Determine the (X, Y) coordinate at the center of the cell enclosing the given text.  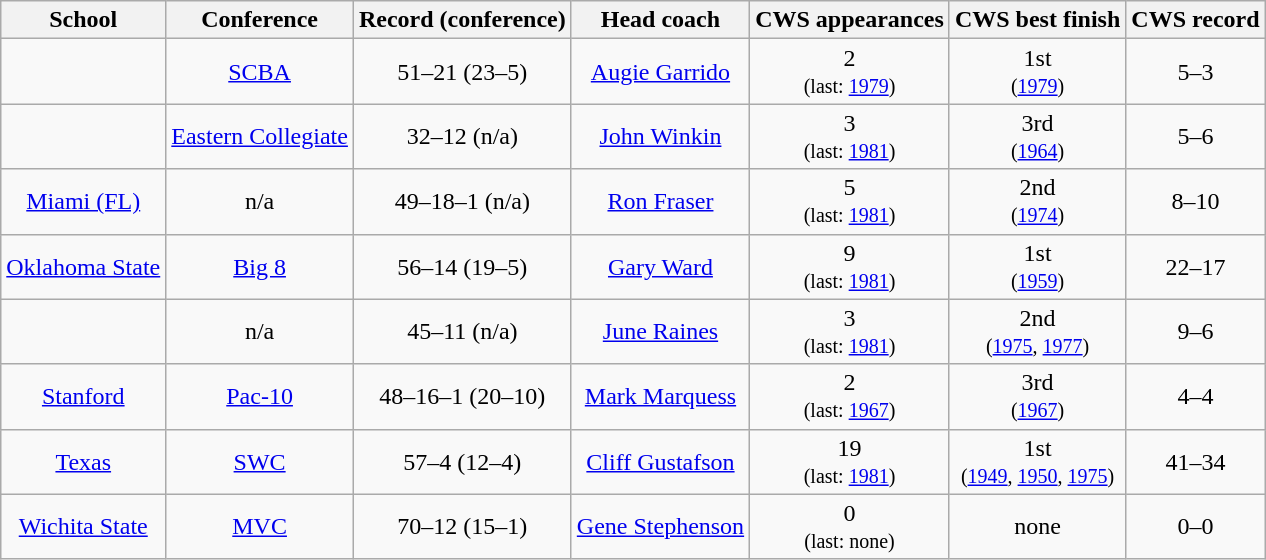
Gary Ward (660, 266)
5–3 (1196, 72)
8–10 (1196, 202)
Head coach (660, 20)
48–16–1 (20–10) (462, 396)
Eastern Collegiate (260, 136)
Texas (84, 462)
Wichita State (84, 526)
3rd(1967) (1037, 396)
19(last: 1981) (850, 462)
45–11 (n/a) (462, 332)
Miami (FL) (84, 202)
2nd(1974) (1037, 202)
57–4 (12–4) (462, 462)
3rd(1964) (1037, 136)
9(last: 1981) (850, 266)
Oklahoma State (84, 266)
0(last: none) (850, 526)
32–12 (n/a) (462, 136)
5(last: 1981) (850, 202)
1st(1959) (1037, 266)
CWS appearances (850, 20)
5–6 (1196, 136)
CWS record (1196, 20)
CWS best finish (1037, 20)
0–0 (1196, 526)
41–34 (1196, 462)
SWC (260, 462)
Record (conference) (462, 20)
4–4 (1196, 396)
1st(1949, 1950, 1975) (1037, 462)
Stanford (84, 396)
none (1037, 526)
22–17 (1196, 266)
9–6 (1196, 332)
56–14 (19–5) (462, 266)
SCBA (260, 72)
Conference (260, 20)
Mark Marquess (660, 396)
Cliff Gustafson (660, 462)
49–18–1 (n/a) (462, 202)
51–21 (23–5) (462, 72)
2nd(1975, 1977) (1037, 332)
John Winkin (660, 136)
2(last: 1979) (850, 72)
School (84, 20)
Augie Garrido (660, 72)
Gene Stephenson (660, 526)
Pac-10 (260, 396)
June Raines (660, 332)
Ron Fraser (660, 202)
70–12 (15–1) (462, 526)
2(last: 1967) (850, 396)
MVC (260, 526)
Big 8 (260, 266)
1st(1979) (1037, 72)
